Determine the (X, Y) coordinate at the center of the cell enclosing the given text.  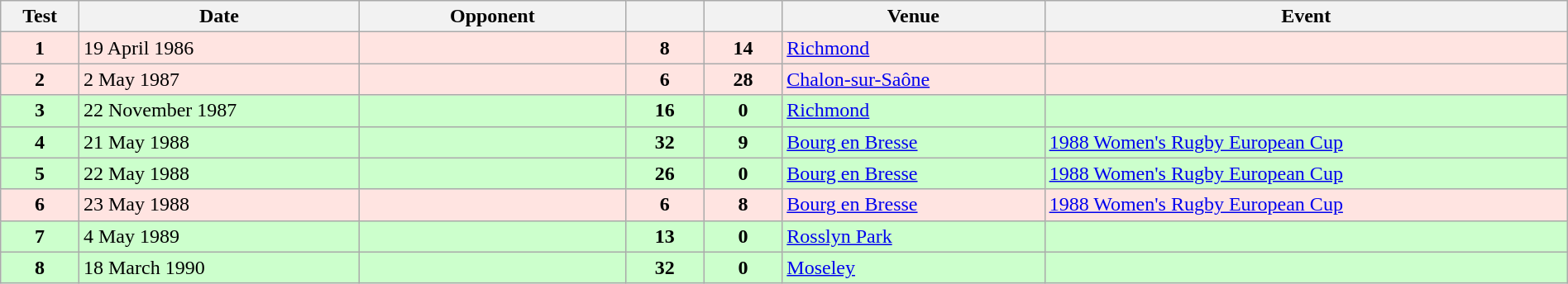
4 (40, 142)
Rosslyn Park (913, 236)
18 March 1990 (218, 267)
Event (1306, 17)
Date (218, 17)
Chalon-sur-Saône (913, 79)
26 (665, 173)
21 May 1988 (218, 142)
3 (40, 111)
23 May 1988 (218, 205)
16 (665, 111)
28 (743, 79)
Test (40, 17)
22 May 1988 (218, 173)
Moseley (913, 267)
7 (40, 236)
2 (40, 79)
1 (40, 48)
Venue (913, 17)
9 (743, 142)
22 November 1987 (218, 111)
14 (743, 48)
19 April 1986 (218, 48)
2 May 1987 (218, 79)
Opponent (492, 17)
4 May 1989 (218, 236)
13 (665, 236)
5 (40, 173)
